Locate the cell with the specified text and output its [X, Y] center coordinate. 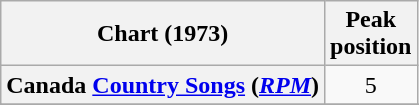
Peakposition [371, 34]
5 [371, 85]
Canada Country Songs (RPM) [163, 85]
Chart (1973) [163, 34]
